Provide the (x, y) coordinate of the cell's center where the given text is located.  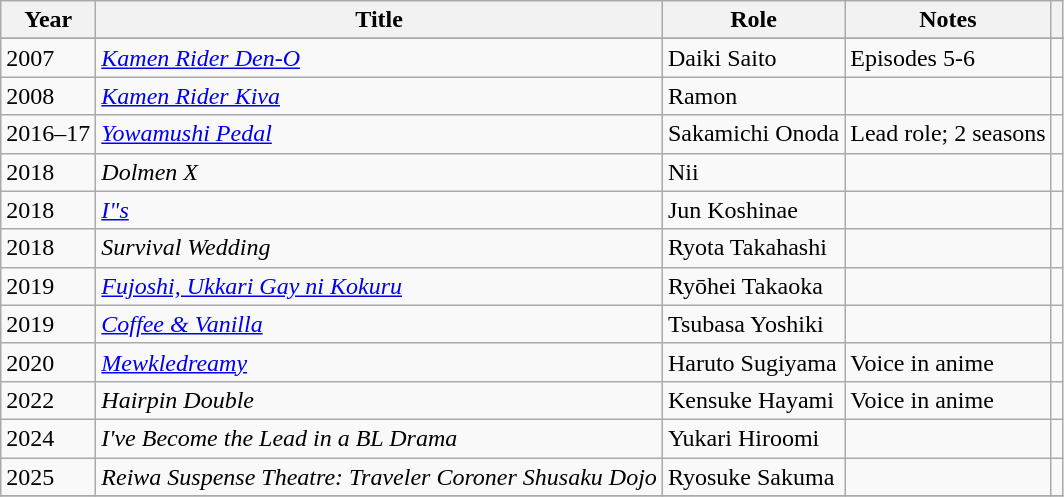
Daiki Saito (753, 58)
Jun Koshinae (753, 210)
Tsubasa Yoshiki (753, 324)
Ryota Takahashi (753, 248)
Hairpin Double (380, 400)
Coffee & Vanilla (380, 324)
2022 (48, 400)
Ryōhei Takaoka (753, 286)
2008 (48, 96)
2025 (48, 477)
Haruto Sugiyama (753, 362)
Survival Wedding (380, 248)
Yukari Hiroomi (753, 438)
Role (753, 20)
Title (380, 20)
2020 (48, 362)
Notes (948, 20)
I've Become the Lead in a BL Drama (380, 438)
Ryosuke Sakuma (753, 477)
Lead role; 2 seasons (948, 134)
Year (48, 20)
2024 (48, 438)
Dolmen X (380, 172)
Ramon (753, 96)
Mewkledreamy (380, 362)
2016–17 (48, 134)
2007 (48, 58)
Kensuke Hayami (753, 400)
Kamen Rider Kiva (380, 96)
Episodes 5-6 (948, 58)
I"s (380, 210)
Sakamichi Onoda (753, 134)
Nii (753, 172)
Kamen Rider Den-O (380, 58)
Reiwa Suspense Theatre: Traveler Coroner Shusaku Dojo (380, 477)
Yowamushi Pedal (380, 134)
Fujoshi, Ukkari Gay ni Kokuru (380, 286)
